Detect which cell encompasses the target text, then output its (X, Y) center coordinate. 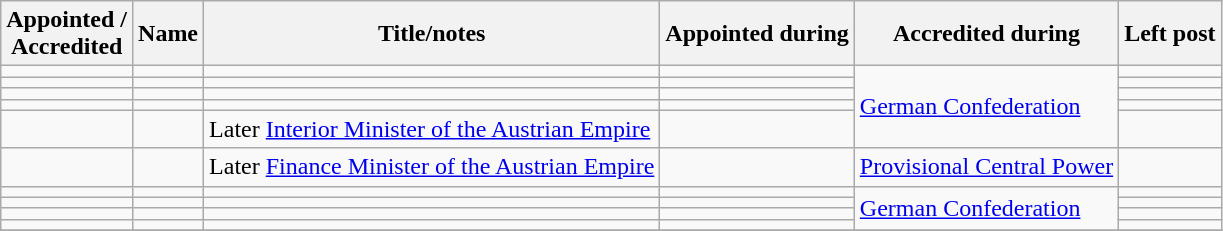
Appointed during (757, 34)
Later Interior Minister of the Austrian Empire (432, 129)
Title/notes (432, 34)
Provisional Central Power (986, 167)
Accredited during (986, 34)
Appointed / Accredited (67, 34)
Later Finance Minister of the Austrian Empire (432, 167)
Left post (1170, 34)
Name (168, 34)
